Identify which cell holds the provided text, then report its (x, y) central coordinate. 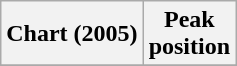
Peakposition (189, 34)
Chart (2005) (72, 34)
